Return the (x, y) coordinate for the center point of the cell that contains the specified text.  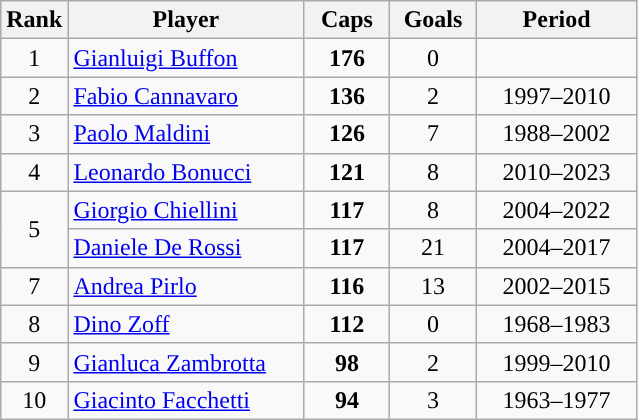
2004–2017 (556, 248)
2010–2023 (556, 172)
13 (433, 286)
1963–1977 (556, 400)
1 (34, 58)
1968–1983 (556, 324)
1997–2010 (556, 96)
5 (34, 229)
Leonardo Bonucci (186, 172)
176 (347, 58)
Giacinto Facchetti (186, 400)
Fabio Cannavaro (186, 96)
Gianluigi Buffon (186, 58)
112 (347, 324)
Player (186, 20)
Dino Zoff (186, 324)
Paolo Maldini (186, 134)
Goals (433, 20)
Period (556, 20)
10 (34, 400)
9 (34, 362)
21 (433, 248)
Giorgio Chiellini (186, 210)
126 (347, 134)
2002–2015 (556, 286)
Caps (347, 20)
116 (347, 286)
4 (34, 172)
121 (347, 172)
Gianluca Zambrotta (186, 362)
Rank (34, 20)
1988–2002 (556, 134)
Daniele De Rossi (186, 248)
Andrea Pirlo (186, 286)
98 (347, 362)
136 (347, 96)
2004–2022 (556, 210)
1999–2010 (556, 362)
94 (347, 400)
